Scan for the cell matching the given text and deliver its [x, y] coordinate at center. 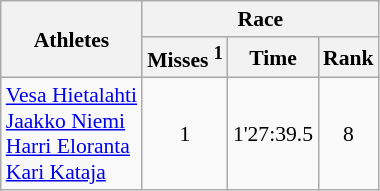
1'27:39.5 [273, 134]
Race [260, 19]
Rank [348, 58]
Vesa HietalahtiJaakko NiemiHarri ElorantaKari Kataja [72, 134]
Athletes [72, 40]
Misses 1 [185, 58]
Time [273, 58]
1 [185, 134]
8 [348, 134]
